Return [x, y] of the center of cell containing provided text 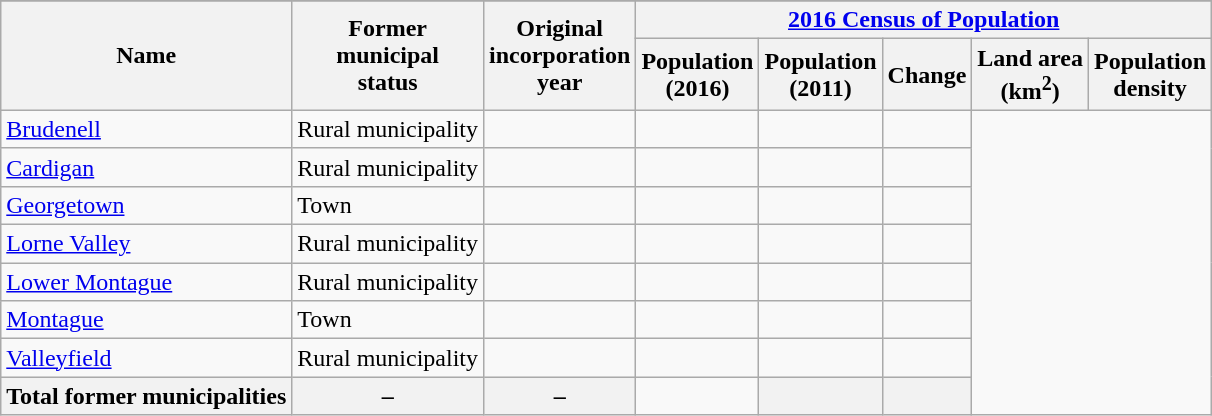
Total former municipalities [146, 396]
Georgetown [146, 205]
Lower Montague [146, 282]
2016 Census of Population [924, 20]
Cardigan [146, 167]
Lorne Valley [146, 244]
Formermunicipalstatus [388, 56]
Name [146, 56]
Populationdensity [1150, 75]
Change [927, 75]
Land area(km2) [1030, 75]
Population(2011) [820, 75]
Originalincorporationyear [559, 56]
Montague [146, 320]
Population(2016) [698, 75]
Brudenell [146, 129]
Valleyfield [146, 358]
